Identify which cell holds the provided text, then report its (x, y) central coordinate. 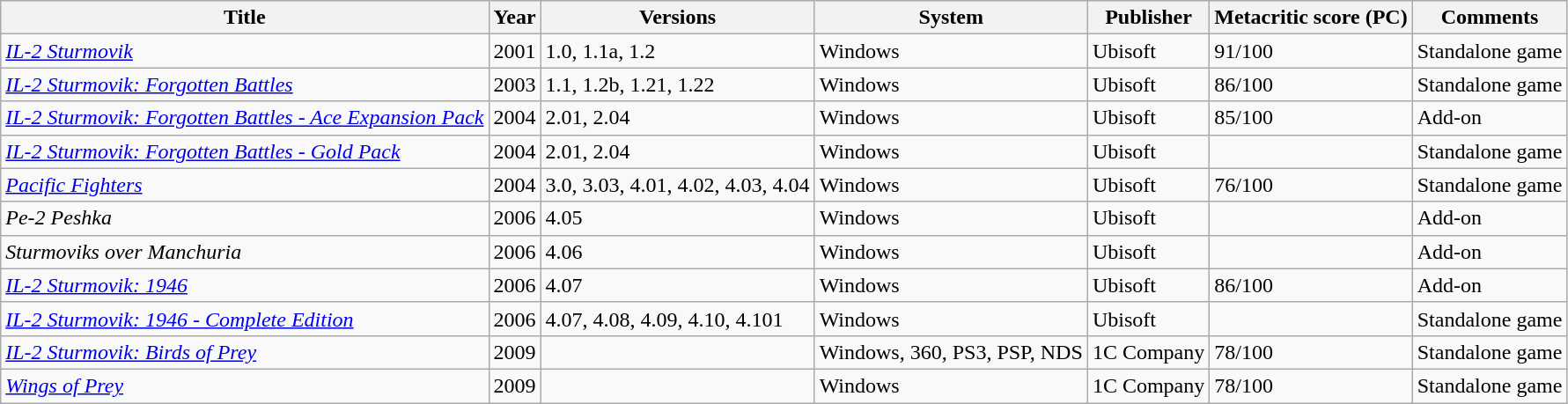
IL-2 Sturmovik (245, 51)
76/100 (1311, 185)
IL-2 Sturmovik: Forgotten Battles - Ace Expansion Pack (245, 118)
IL-2 Sturmovik: 1946 - Complete Edition (245, 319)
Year (514, 18)
91/100 (1311, 51)
Windows, 360, PS3, PSP, NDS (951, 352)
IL-2 Sturmovik: Forgotten Battles - Gold Pack (245, 151)
Pacific Fighters (245, 185)
Metacritic score (PC) (1311, 18)
2001 (514, 51)
IL-2 Sturmovik: Forgotten Battles (245, 84)
Publisher (1148, 18)
Comments (1490, 18)
1.0, 1.1a, 1.2 (678, 51)
4.06 (678, 252)
4.07 (678, 285)
Versions (678, 18)
1.1, 1.2b, 1.21, 1.22 (678, 84)
85/100 (1311, 118)
IL-2 Sturmovik: 1946 (245, 285)
Sturmoviks over Manchuria (245, 252)
Pe-2 Peshka (245, 218)
IL-2 Sturmovik: Birds of Prey (245, 352)
3.0, 3.03, 4.01, 4.02, 4.03, 4.04 (678, 185)
4.07, 4.08, 4.09, 4.10, 4.101 (678, 319)
Wings of Prey (245, 386)
System (951, 18)
Title (245, 18)
4.05 (678, 218)
2003 (514, 84)
